Find where the given text appears and provide that cell's center as (x, y) coordinate. 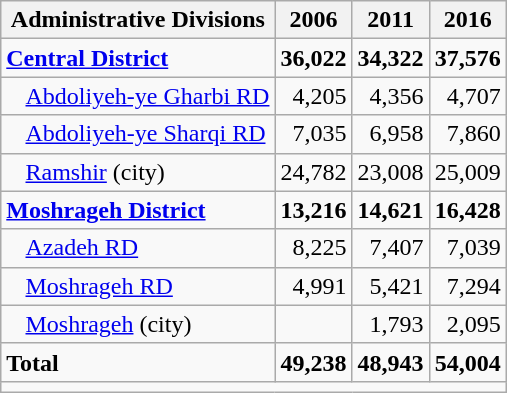
Azadeh RD (138, 248)
16,428 (468, 210)
2011 (390, 20)
6,958 (390, 134)
Abdoliyeh-ye Gharbi RD (138, 96)
Abdoliyeh-ye Sharqi RD (138, 134)
2016 (468, 20)
25,009 (468, 172)
4,356 (390, 96)
7,035 (314, 134)
Ramshir (city) (138, 172)
13,216 (314, 210)
1,793 (390, 324)
48,943 (390, 362)
49,238 (314, 362)
7,039 (468, 248)
24,782 (314, 172)
23,008 (390, 172)
36,022 (314, 58)
37,576 (468, 58)
7,860 (468, 134)
5,421 (390, 286)
8,225 (314, 248)
Moshrageh RD (138, 286)
Moshrageh (city) (138, 324)
7,294 (468, 286)
7,407 (390, 248)
34,322 (390, 58)
14,621 (390, 210)
4,205 (314, 96)
54,004 (468, 362)
4,707 (468, 96)
Total (138, 362)
Central District (138, 58)
Administrative Divisions (138, 20)
2006 (314, 20)
4,991 (314, 286)
2,095 (468, 324)
Moshrageh District (138, 210)
